Extract the [x, y] coordinate from the center of the cell holding the provided text.  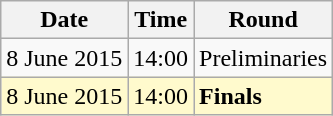
Round [264, 20]
Date [64, 20]
Time [161, 20]
Preliminaries [264, 58]
Finals [264, 96]
